For the text-containing cell, return its midpoint in (X, Y) coordinate format. 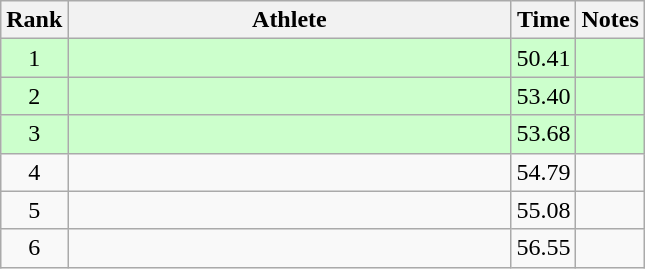
53.68 (544, 134)
Time (544, 20)
Athlete (290, 20)
56.55 (544, 248)
2 (34, 96)
3 (34, 134)
55.08 (544, 210)
5 (34, 210)
Notes (610, 20)
53.40 (544, 96)
Rank (34, 20)
50.41 (544, 58)
6 (34, 248)
1 (34, 58)
4 (34, 172)
54.79 (544, 172)
